Determine the (x, y) coordinate at the center of the cell enclosing the given text.  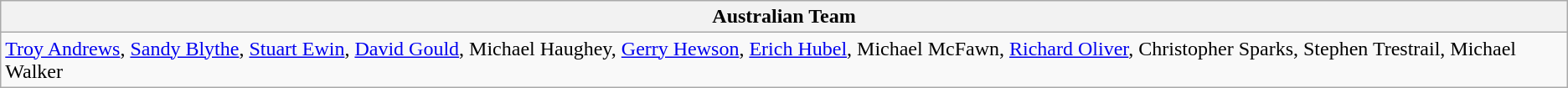
Australian Team (784, 17)
